Detect which cell encompasses the target text, then output its [x, y] center coordinate. 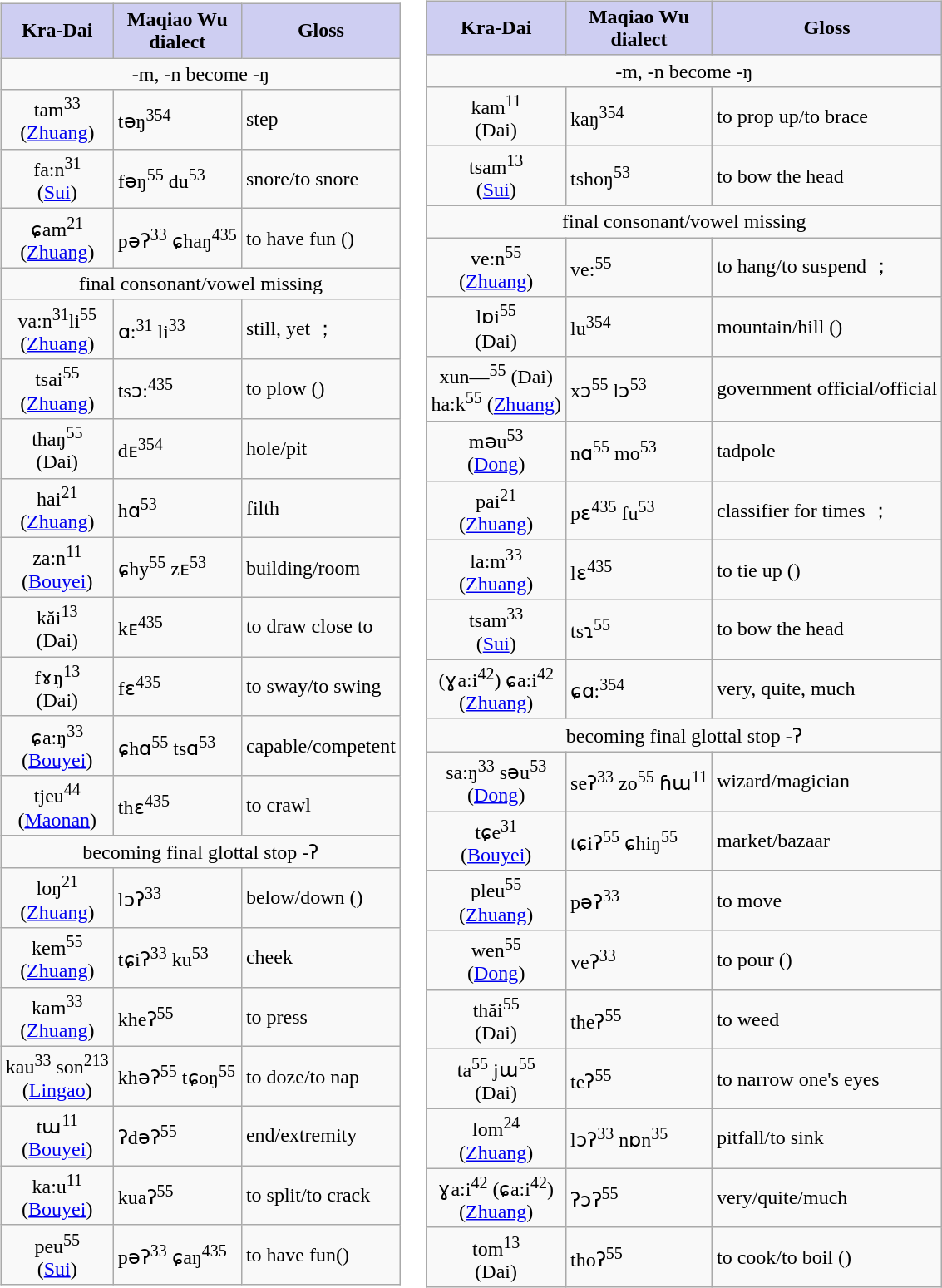
teʔ55 [639, 1079]
tɕe31(Bouyei) [496, 841]
kam33 (Zhuang) [57, 1017]
to plow () [321, 389]
to split/to crack [321, 1196]
to have fun() [321, 1255]
to pour () [827, 960]
theʔ55 [639, 1019]
kaŋ354 [639, 116]
very, quite, much [827, 689]
ɕam21 (Zhuang) [57, 239]
tam33 (Zhuang) [57, 120]
pəʔ33 ɕaŋ435 [177, 1255]
pitfall/to sink [827, 1138]
to prop up/to brace [827, 116]
khəʔ55 tɕoŋ55 [177, 1077]
to doze/to nap [321, 1077]
ta55 jɯ55(Dai) [496, 1079]
pleu55(Zhuang) [496, 901]
ve:55 [639, 268]
tadpole [827, 452]
ɕa:ŋ33 (Bouyei) [57, 746]
thɛ435 [177, 806]
end/extremity [321, 1136]
va:n31li55 (Zhuang) [57, 329]
kheʔ55 [177, 1017]
snore/to snore [321, 179]
nɑ55 mo53 [639, 452]
xun—55 (Dai)ha:k55 (Zhuang) [496, 389]
to hang/to suspend ； [827, 268]
government official/official [827, 389]
pai21(Zhuang) [496, 511]
kᴇ435 [177, 627]
tom13 (Dai) [496, 1257]
ve:n55(Zhuang) [496, 268]
məu53(Dong) [496, 452]
fa:n31 (Sui) [57, 179]
thoʔ55 [639, 1257]
ɕhy55 zᴇ53 [177, 568]
təŋ354 [177, 120]
to press [321, 1017]
market/bazaar [827, 841]
tɕiʔ33 ku53 [177, 957]
to narrow one's eyes [827, 1079]
tshoŋ53 [639, 176]
pəʔ33 ɕhaŋ435 [177, 239]
loŋ21 (Zhuang) [57, 898]
still, yet ； [321, 329]
lu354 [639, 327]
thăi55(Dai) [496, 1019]
lom24(Zhuang) [496, 1138]
wen55(Dong) [496, 960]
fɛ435 [177, 687]
lɛ435 [639, 570]
lɒi55(Dai) [496, 327]
ɣa:i42 (ɕa:i42)(Zhuang) [496, 1198]
hole/pit [321, 448]
kăi13 (Dai) [57, 627]
ɕɑ:354 [639, 689]
xɔ55 lɔ53 [639, 389]
kuaʔ55 [177, 1196]
hai21 (Zhuang) [57, 508]
ɑ:31 li33 [177, 329]
to have fun () [321, 239]
tsam33(Sui) [496, 629]
to draw close to [321, 627]
dᴇ354 [177, 448]
pɛ435 fu53 [639, 511]
ka:u11 (Bouyei) [57, 1196]
(ɣa:i42) ɕa:i42(Zhuang) [496, 689]
to cook/to boil () [827, 1257]
tɕiʔ55 ɕhiŋ55 [639, 841]
tɯ11 (Bouyei) [57, 1136]
lɔʔ33 [177, 898]
fɤŋ13 (Dai) [57, 687]
la:m33(Zhuang) [496, 570]
classifier for times ； [827, 511]
ʔɔʔ55 [639, 1198]
lɔʔ33 nɒn35 [639, 1138]
to move [827, 901]
sa:ŋ33 səu53(Dong) [496, 782]
to tie up () [827, 570]
tsai55 (Zhuang) [57, 389]
below/down () [321, 898]
to sway/to swing [321, 687]
to weed [827, 1019]
tsam13(Sui) [496, 176]
to crawl [321, 806]
very/quite/much [827, 1198]
za:n11 (Bouyei) [57, 568]
kau33 son213 (Lingao) [57, 1077]
veʔ33 [639, 960]
cheek [321, 957]
ɕhɑ55 tsɑ53 [177, 746]
filth [321, 508]
hɑ53 [177, 508]
ʔdəʔ55 [177, 1136]
capable/competent [321, 746]
mountain/hill () [827, 327]
wizard/magician [827, 782]
step [321, 120]
kem55 (Zhuang) [57, 957]
pəʔ33 [639, 901]
fəŋ55 du53 [177, 179]
building/room [321, 568]
tjeu44 (Maonan) [57, 806]
kam11(Dai) [496, 116]
seʔ33 zo55 ɦɯ11 [639, 782]
tsɿ55 [639, 629]
peu55 (Sui) [57, 1255]
tsɔ:435 [177, 389]
thaŋ55 (Dai) [57, 448]
